Scan for the cell matching the given text and deliver its (X, Y) coordinate at center. 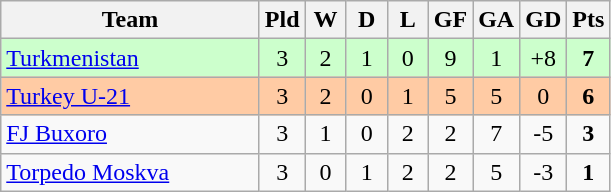
FJ Buxoro (130, 134)
GF (450, 20)
Team (130, 20)
W (326, 20)
L (408, 20)
Turkey U-21 (130, 96)
D (366, 20)
9 (450, 58)
GD (544, 20)
Pts (588, 20)
Torpedo Moskva (130, 172)
Turkmenistan (130, 58)
-5 (544, 134)
-3 (544, 172)
6 (588, 96)
+8 (544, 58)
Pld (282, 20)
GA (496, 20)
